Scan for the cell matching the given text and deliver its (X, Y) coordinate at center. 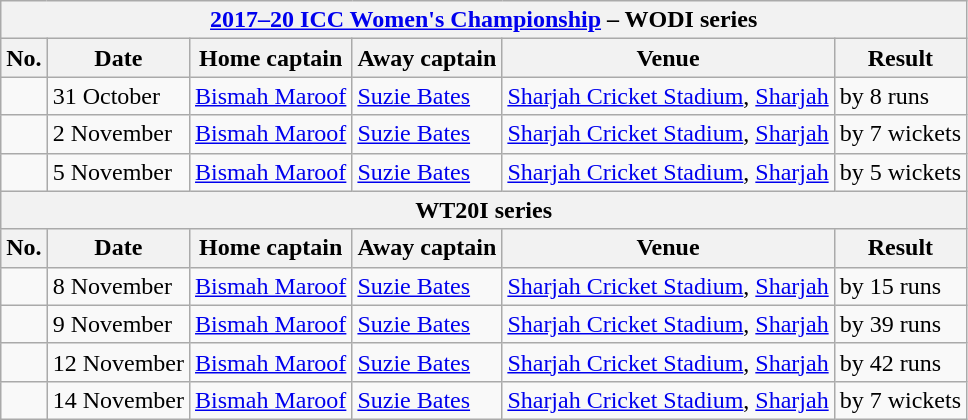
2 November (118, 134)
2017–20 ICC Women's Championship – WODI series (484, 20)
by 15 runs (900, 286)
by 8 runs (900, 96)
9 November (118, 324)
by 5 wickets (900, 172)
12 November (118, 362)
by 42 runs (900, 362)
by 39 runs (900, 324)
5 November (118, 172)
8 November (118, 286)
WT20I series (484, 210)
31 October (118, 96)
14 November (118, 400)
